Extract the (x, y) coordinate from the center of the cell holding the provided text.  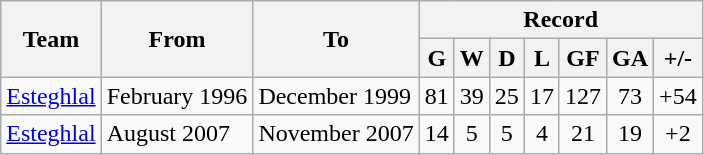
21 (582, 134)
From (177, 39)
+54 (678, 96)
February 1996 (177, 96)
14 (436, 134)
73 (630, 96)
+2 (678, 134)
4 (542, 134)
17 (542, 96)
August 2007 (177, 134)
Record (560, 20)
Team (51, 39)
W (472, 58)
GF (582, 58)
81 (436, 96)
G (436, 58)
127 (582, 96)
19 (630, 134)
+/- (678, 58)
To (336, 39)
D (506, 58)
39 (472, 96)
December 1999 (336, 96)
GA (630, 58)
L (542, 58)
November 2007 (336, 134)
25 (506, 96)
